Identify which cell holds the provided text, then report its (X, Y) central coordinate. 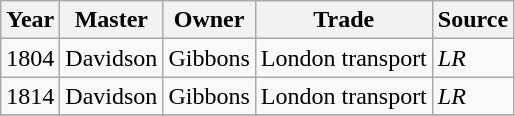
Source (472, 20)
Trade (344, 20)
1804 (30, 58)
Year (30, 20)
Owner (209, 20)
1814 (30, 96)
Master (112, 20)
